Identify which cell holds the provided text, then report its (x, y) central coordinate. 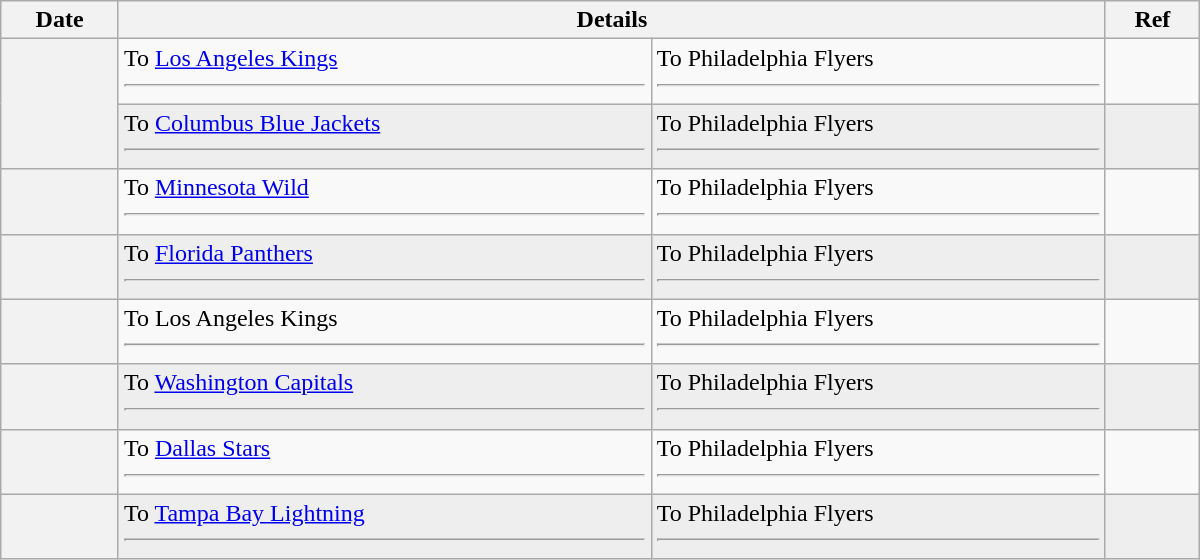
Ref (1152, 20)
To Dallas Stars (384, 462)
Details (612, 20)
To Florida Panthers (384, 266)
To Minnesota Wild (384, 202)
To Tampa Bay Lightning (384, 526)
To Columbus Blue Jackets (384, 136)
Date (60, 20)
To Washington Capitals (384, 396)
